Output the [x, y] coordinate of the center of the cell containing the given text.  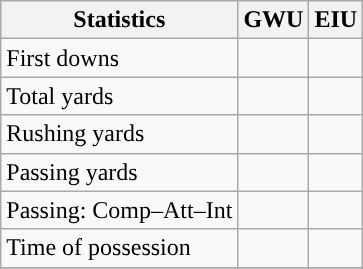
Time of possession [120, 248]
Passing yards [120, 172]
GWU [274, 20]
First downs [120, 58]
Statistics [120, 20]
Total yards [120, 96]
EIU [336, 20]
Rushing yards [120, 134]
Passing: Comp–Att–Int [120, 210]
